From the cell containing the given text, extract its center point as [x, y] coordinate. 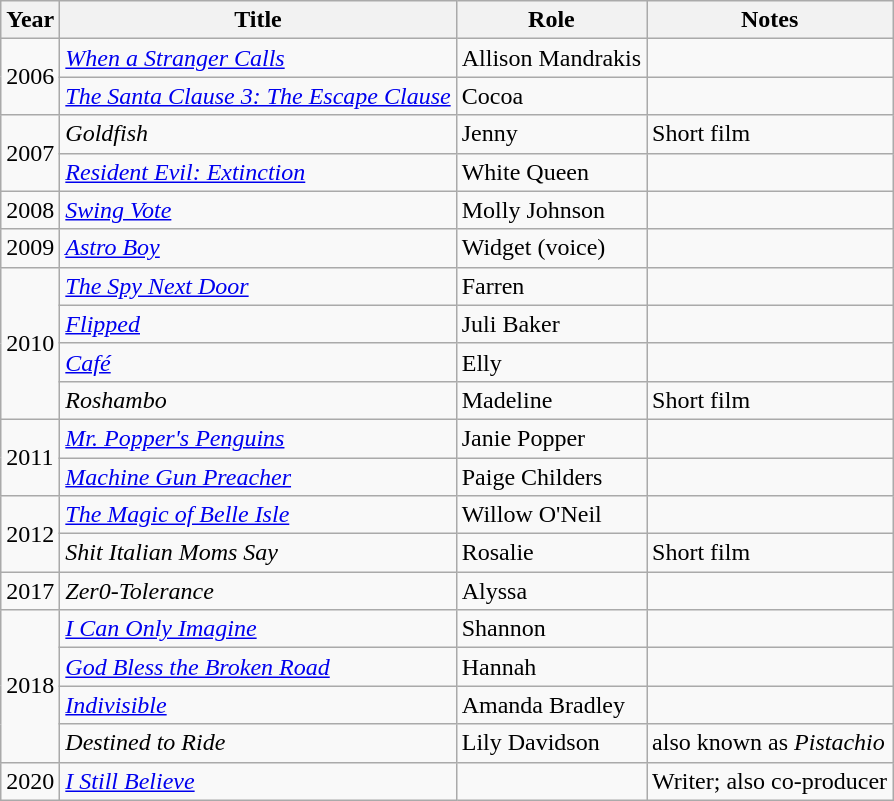
Zer0-Tolerance [258, 591]
The Magic of Belle Isle [258, 515]
Madeline [551, 400]
Lily Davidson [551, 743]
Year [30, 20]
Widget (voice) [551, 248]
2020 [30, 781]
2009 [30, 248]
Juli Baker [551, 324]
When a Stranger Calls [258, 58]
Mr. Popper's Penguins [258, 438]
Alyssa [551, 591]
2008 [30, 210]
Title [258, 20]
Indivisible [258, 705]
Goldfish [258, 134]
Elly [551, 362]
Paige Childers [551, 477]
Shit Italian Moms Say [258, 553]
Rosalie [551, 553]
Jenny [551, 134]
I Can Only Imagine [258, 629]
Hannah [551, 667]
Flipped [258, 324]
Destined to Ride [258, 743]
The Spy Next Door [258, 286]
Roshambo [258, 400]
2012 [30, 534]
Notes [770, 20]
Writer; also co-producer [770, 781]
Café [258, 362]
also known as Pistachio [770, 743]
Resident Evil: Extinction [258, 172]
Allison Mandrakis [551, 58]
2011 [30, 457]
I Still Believe [258, 781]
Cocoa [551, 96]
2010 [30, 343]
Molly Johnson [551, 210]
Role [551, 20]
White Queen [551, 172]
God Bless the Broken Road [258, 667]
2018 [30, 686]
Farren [551, 286]
2006 [30, 77]
Shannon [551, 629]
Swing Vote [258, 210]
2007 [30, 153]
Willow O'Neil [551, 515]
Astro Boy [258, 248]
Janie Popper [551, 438]
Amanda Bradley [551, 705]
Machine Gun Preacher [258, 477]
The Santa Clause 3: The Escape Clause [258, 96]
2017 [30, 591]
